Locate the cell with the specified text and output its [X, Y] center coordinate. 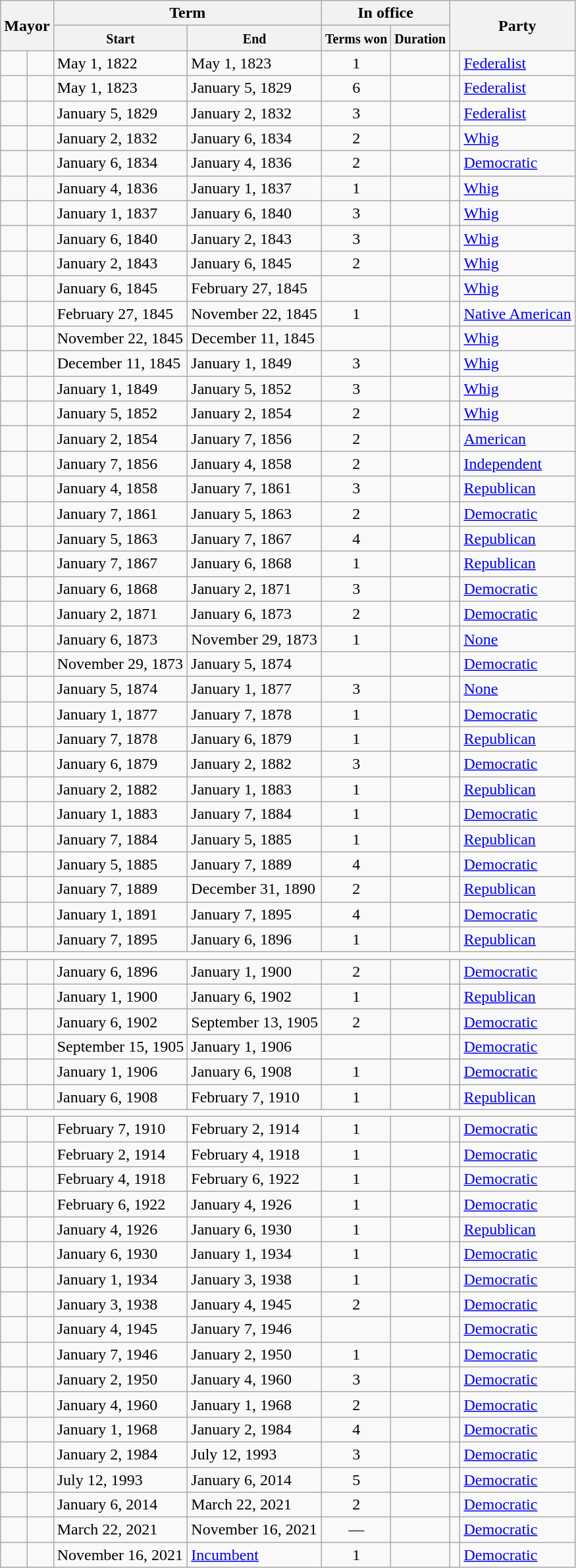
Terms won [357, 38]
End [255, 38]
6 [357, 88]
January 1, 1891 [120, 914]
Native American [517, 314]
American [517, 439]
May 1, 1822 [120, 63]
Duration [420, 38]
— [357, 1530]
Independent [517, 464]
In office [386, 13]
Incumbent [255, 1555]
Party [517, 26]
Term [187, 13]
September 15, 1905 [120, 1046]
December 31, 1890 [255, 889]
September 13, 1905 [255, 1021]
5 [357, 1479]
Start [120, 38]
Mayor [27, 26]
